Extract the [x, y] coordinate from the center of the cell holding the provided text.  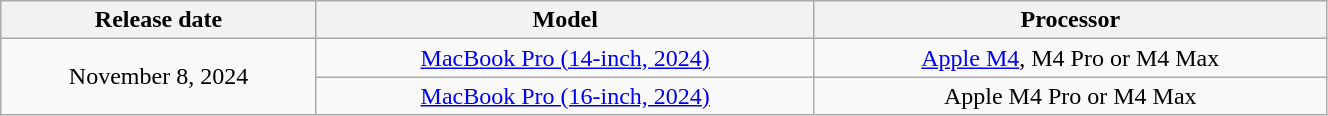
Apple M4, M4 Pro or M4 Max [1070, 58]
MacBook Pro (14-inch, 2024) [565, 58]
Model [565, 20]
Apple M4 Pro or M4 Max [1070, 96]
November 8, 2024 [159, 77]
Processor [1070, 20]
MacBook Pro (16-inch, 2024) [565, 96]
Release date [159, 20]
